From the cell containing the given text, extract its center point as (x, y) coordinate. 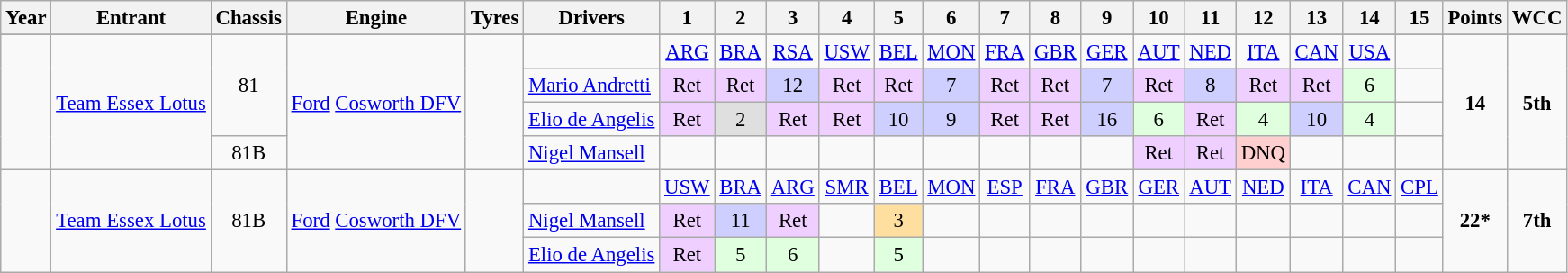
15 (1419, 18)
WCC (1536, 18)
Entrant (131, 18)
5th (1536, 103)
13 (1316, 18)
DNQ (1263, 153)
ESP (1005, 187)
Drivers (592, 18)
16 (1107, 120)
7th (1536, 222)
SMR (846, 187)
Year (26, 18)
1 (688, 18)
Engine (376, 18)
RSA (792, 52)
Mario Andretti (592, 86)
USA (1370, 52)
Points (1474, 18)
Tyres (494, 18)
Chassis (248, 18)
81 (248, 86)
CPL (1419, 187)
22* (1474, 222)
